Pinpoint the cell where the given text exists, returning its (x, y) midpoint coordinate. 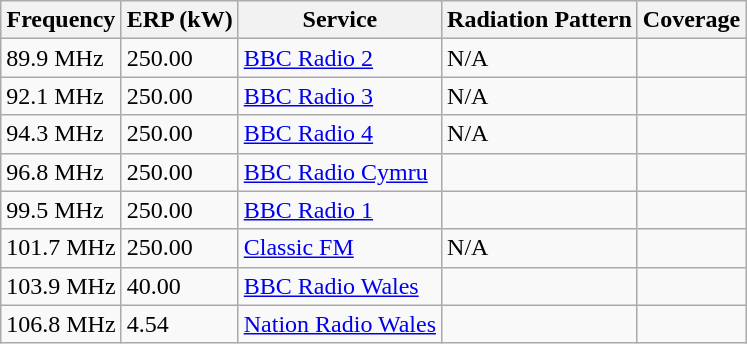
96.8 MHz (61, 172)
106.8 MHz (61, 324)
Frequency (61, 20)
Service (340, 20)
94.3 MHz (61, 134)
40.00 (180, 286)
92.1 MHz (61, 96)
89.9 MHz (61, 58)
BBC Radio Wales (340, 286)
BBC Radio Cymru (340, 172)
Nation Radio Wales (340, 324)
BBC Radio 2 (340, 58)
Radiation Pattern (540, 20)
BBC Radio 1 (340, 210)
103.9 MHz (61, 286)
99.5 MHz (61, 210)
BBC Radio 4 (340, 134)
Coverage (691, 20)
Classic FM (340, 248)
4.54 (180, 324)
BBC Radio 3 (340, 96)
101.7 MHz (61, 248)
ERP (kW) (180, 20)
